Search for the cell housing the specified text and yield its [x, y] center coordinate. 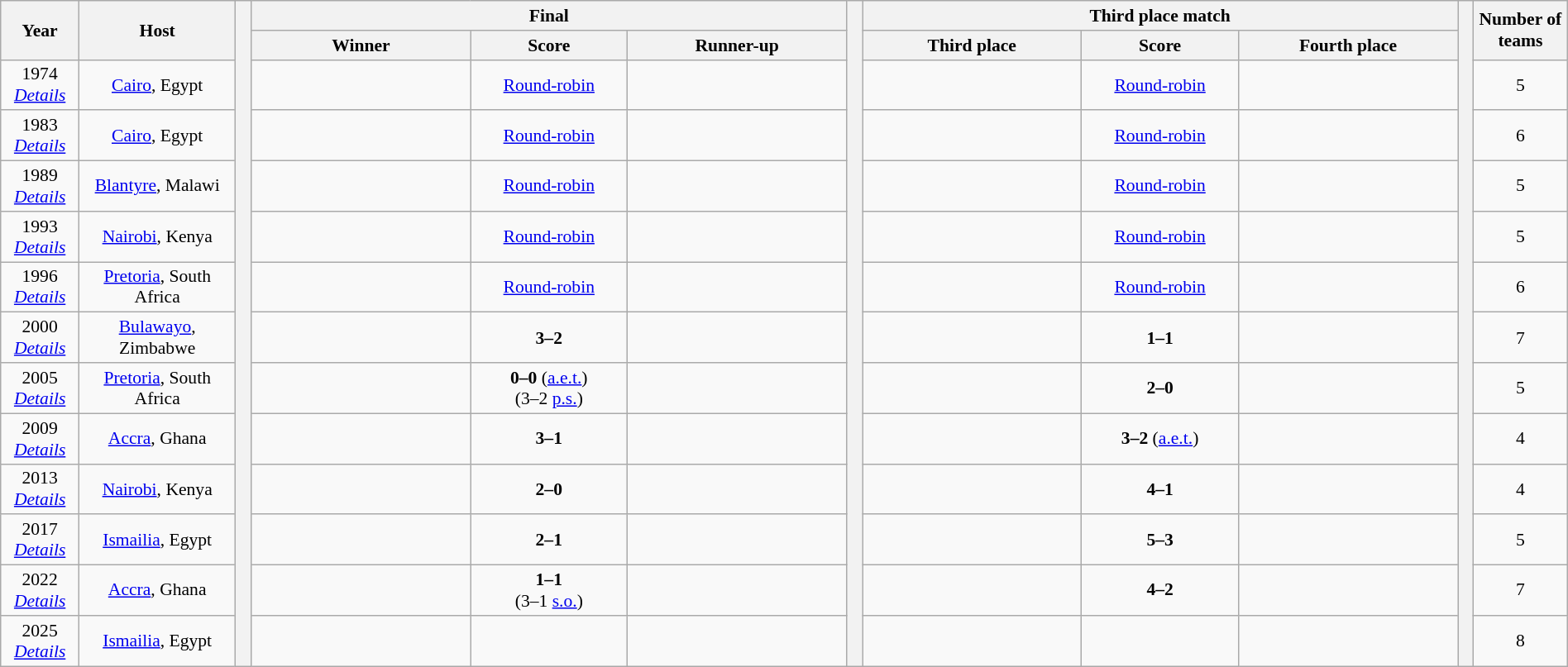
2000Details [40, 337]
2017Details [40, 541]
Final [549, 16]
Runner-up [738, 45]
1983Details [40, 136]
3–1 [549, 438]
Bulawayo, Zimbabwe [157, 337]
2005Details [40, 388]
2025Details [40, 641]
Fourth place [1348, 45]
1974Details [40, 84]
Blantyre, Malawi [157, 187]
3–2 [549, 337]
2013Details [40, 489]
1989Details [40, 187]
4–1 [1159, 489]
0–0 (a.e.t.)(3–2 p.s.) [549, 388]
2022Details [40, 590]
Number of teams [1520, 30]
2009Details [40, 438]
2–1 [549, 541]
5–3 [1159, 541]
4–2 [1159, 590]
3–2 (a.e.t.) [1159, 438]
8 [1520, 641]
1–1(3–1 s.o.) [549, 590]
1996Details [40, 288]
Year [40, 30]
Third place [973, 45]
1993Details [40, 236]
1–1 [1159, 337]
Third place match [1160, 16]
Host [157, 30]
Winner [361, 45]
